Detect which cell encompasses the target text, then output its (x, y) center coordinate. 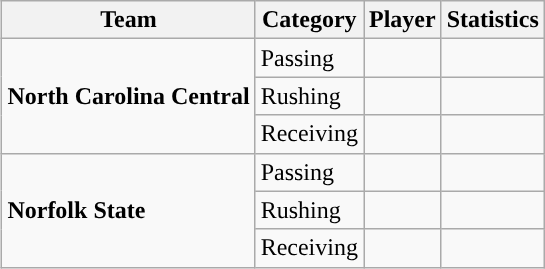
Norfolk State (128, 210)
Team (128, 20)
Statistics (492, 20)
Player (403, 20)
Category (309, 20)
North Carolina Central (128, 96)
